Find where the given text appears and provide that cell's center as (x, y) coordinate. 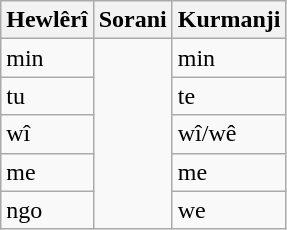
Hewlêrî (47, 20)
we (229, 210)
wî/wê (229, 134)
tu (47, 96)
wî (47, 134)
ngo (47, 210)
Sorani (132, 20)
Kurmanji (229, 20)
te (229, 96)
